Pinpoint the cell where the given text exists, returning its [X, Y] midpoint coordinate. 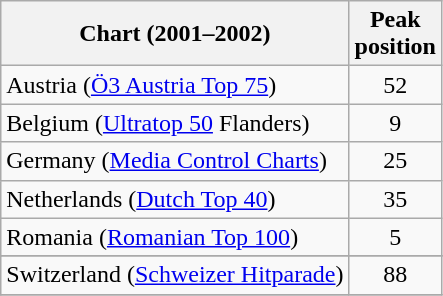
Germany (Media Control Charts) [175, 161]
Switzerland (Schweizer Hitparade) [175, 275]
25 [395, 161]
Austria (Ö3 Austria Top 75) [175, 85]
35 [395, 199]
Belgium (Ultratop 50 Flanders) [175, 123]
Peakposition [395, 34]
Netherlands (Dutch Top 40) [175, 199]
Chart (2001–2002) [175, 34]
9 [395, 123]
Romania (Romanian Top 100) [175, 237]
5 [395, 237]
88 [395, 275]
52 [395, 85]
